For the text-containing cell, return its midpoint in [X, Y] coordinate format. 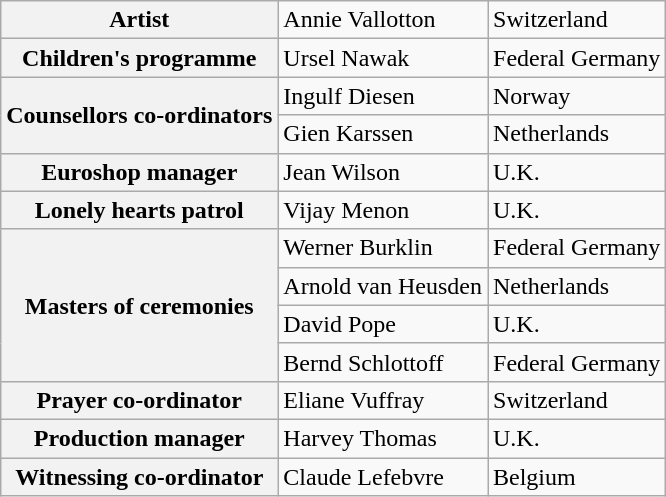
Eliane Vuffray [383, 400]
Prayer co-ordinator [140, 400]
Counsellors co-ordinators [140, 115]
David Pope [383, 324]
Artist [140, 20]
Arnold van Heusden [383, 286]
Gien Karssen [383, 134]
Werner Burklin [383, 248]
Belgium [577, 477]
Jean Wilson [383, 172]
Vijay Menon [383, 210]
Harvey Thomas [383, 438]
Children's programme [140, 58]
Annie Vallotton [383, 20]
Witnessing co-ordinator [140, 477]
Ingulf Diesen [383, 96]
Ursel Nawak [383, 58]
Bernd Schlottoff [383, 362]
Euroshop manager [140, 172]
Claude Lefebvre [383, 477]
Norway [577, 96]
Production manager [140, 438]
Masters of ceremonies [140, 305]
Lonely hearts patrol [140, 210]
